Return [X, Y] of the center of cell containing provided text 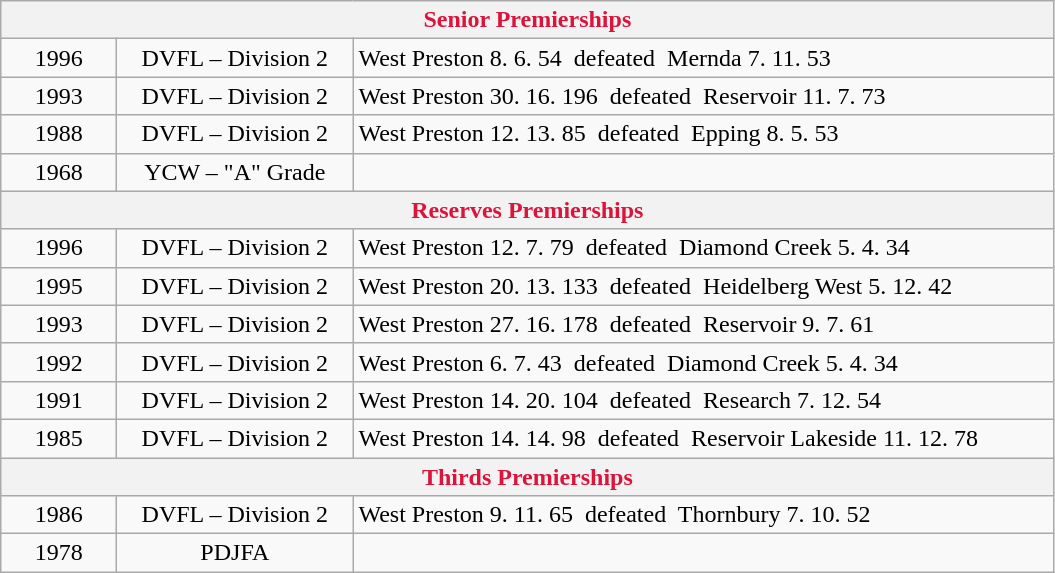
Thirds Premierships [528, 477]
1988 [59, 134]
Reserves Premierships [528, 210]
Senior Premierships [528, 20]
1992 [59, 362]
1985 [59, 438]
YCW – "A" Grade [235, 172]
West Preston 14. 20. 104 defeated Research 7. 12. 54 [704, 400]
West Preston 9. 11. 65 defeated Thornbury 7. 10. 52 [704, 515]
1991 [59, 400]
1978 [59, 553]
West Preston 30. 16. 196 defeated Reservoir 11. 7. 73 [704, 96]
West Preston 8. 6. 54 defeated Mernda 7. 11. 53 [704, 58]
1986 [59, 515]
West Preston 14. 14. 98 defeated Reservoir Lakeside 11. 12. 78 [704, 438]
West Preston 12. 13. 85 defeated Epping 8. 5. 53 [704, 134]
West Preston 20. 13. 133 defeated Heidelberg West 5. 12. 42 [704, 286]
1968 [59, 172]
1995 [59, 286]
PDJFA [235, 553]
West Preston 12. 7. 79 defeated Diamond Creek 5. 4. 34 [704, 248]
West Preston 6. 7. 43 defeated Diamond Creek 5. 4. 34 [704, 362]
West Preston 27. 16. 178 defeated Reservoir 9. 7. 61 [704, 324]
